Scan for the cell matching the given text and deliver its [X, Y] coordinate at center. 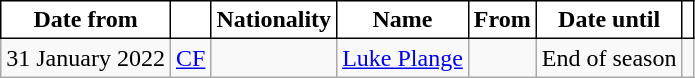
Luke Plange [403, 58]
Nationality [274, 20]
CF [190, 58]
End of season [609, 58]
Date until [609, 20]
From [502, 20]
31 January 2022 [86, 58]
Name [403, 20]
Date from [86, 20]
